Return [X, Y] of the center of cell containing provided text 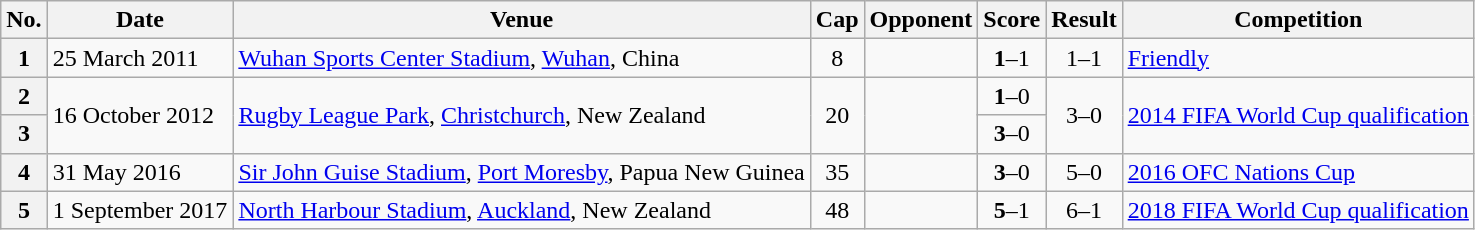
Opponent [921, 20]
5–1 [1012, 210]
1 September 2017 [140, 210]
31 May 2016 [140, 172]
Venue [522, 20]
20 [837, 115]
Sir John Guise Stadium, Port Moresby, Papua New Guinea [522, 172]
Wuhan Sports Center Stadium, Wuhan, China [522, 58]
Competition [1298, 20]
35 [837, 172]
Cap [837, 20]
25 March 2011 [140, 58]
Result [1084, 20]
2014 FIFA World Cup qualification [1298, 115]
1 [24, 58]
5–0 [1084, 172]
North Harbour Stadium, Auckland, New Zealand [522, 210]
Score [1012, 20]
2 [24, 96]
8 [837, 58]
48 [837, 210]
2018 FIFA World Cup qualification [1298, 210]
3 [24, 134]
Date [140, 20]
1–0 [1012, 96]
Friendly [1298, 58]
No. [24, 20]
16 October 2012 [140, 115]
5 [24, 210]
4 [24, 172]
2016 OFC Nations Cup [1298, 172]
6–1 [1084, 210]
Rugby League Park, Christchurch, New Zealand [522, 115]
